For the text-containing cell, return its midpoint in [X, Y] coordinate format. 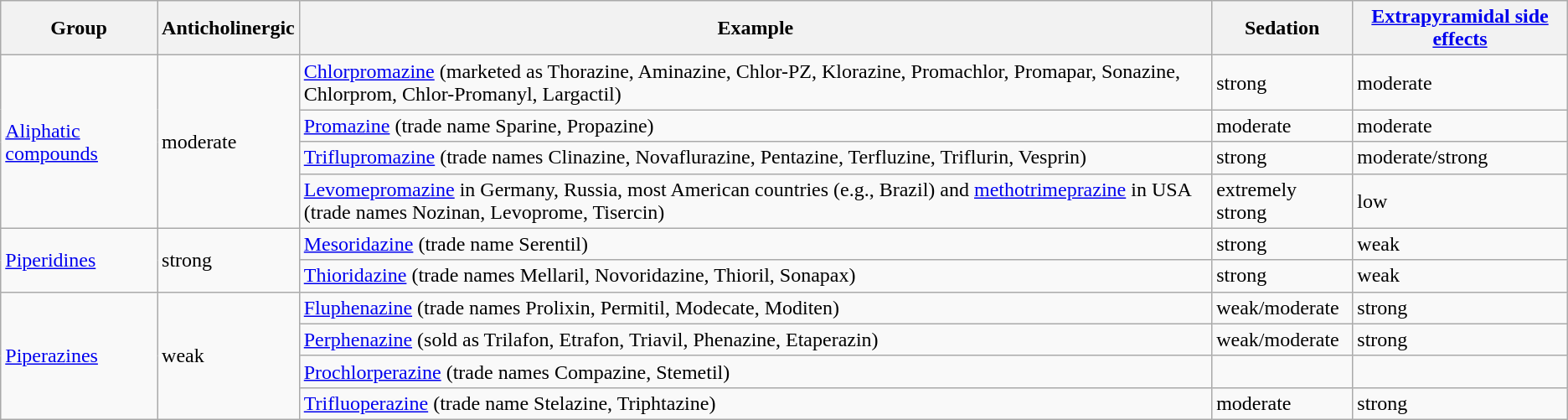
Piperidines [79, 260]
Triflupromazine (trade names Clinazine, Novaflurazine, Pentazine, Terfluzine, Triflurin, Vesprin) [756, 158]
Example [756, 29]
moderate/strong [1460, 158]
Promazine (trade name Sparine, Propazine) [756, 126]
Extrapyramidal side effects [1460, 29]
Perphenazine (sold as Trilafon, Etrafon, Triavil, Phenazine, Etaperazin) [756, 340]
Chlorpromazine (marketed as Thorazine, Aminazine, Chlor-PZ, Klorazine, Promachlor, Promapar, Sonazine, Chlorprom, Chlor-Promanyl, Largactil) [756, 82]
Aliphatic compounds [79, 142]
Mesoridazine (trade name Serentil) [756, 244]
Anticholinergic [229, 29]
Trifluoperazine (trade name Stelazine, Triphtazine) [756, 403]
low [1460, 201]
extremely strong [1282, 201]
Thioridazine (trade names Mellaril, Novoridazine, Thioril, Sonapax) [756, 276]
Fluphenazine (trade names Prolixin, Permitil, Modecate, Moditen) [756, 308]
Prochlorperazine (trade names Compazine, Stemetil) [756, 371]
Group [79, 29]
Piperazines [79, 355]
Sedation [1282, 29]
Levomepromazine in Germany, Russia, most American countries (e.g., Brazil) and methotrimeprazine in USA (trade names Nozinan, Levoprome, Tisercin) [756, 201]
